From the cell containing the given text, extract its center point as (X, Y) coordinate. 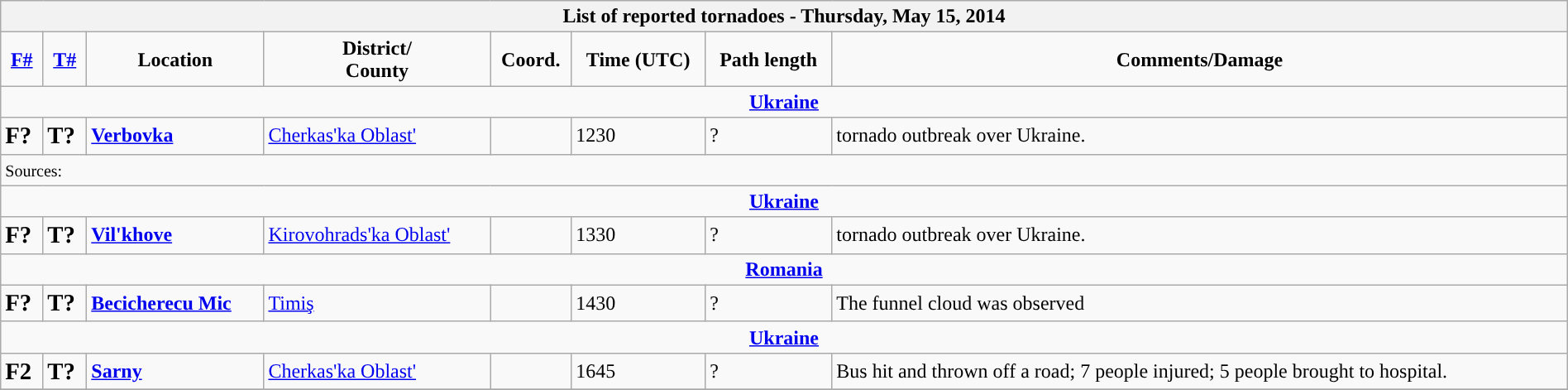
List of reported tornadoes - Thursday, May 15, 2014 (784, 17)
Timiş (377, 303)
Time (UTC) (638, 60)
Bus hit and thrown off a road; 7 people injured; 5 people brought to hospital. (1200, 371)
F2 (22, 371)
Coord. (531, 60)
Sarny (175, 371)
The funnel cloud was observed (1200, 303)
Location (175, 60)
F# (22, 60)
1230 (638, 136)
Comments/Damage (1200, 60)
Path length (769, 60)
1330 (638, 235)
1430 (638, 303)
District/County (377, 60)
Kirovohrads'ka Oblast' (377, 235)
Becicherecu Mic (175, 303)
1645 (638, 371)
Sources: (784, 170)
T# (65, 60)
Romania (784, 269)
Vil'khove (175, 235)
Verbovka (175, 136)
